From the cell containing the given text, extract its center point as (x, y) coordinate. 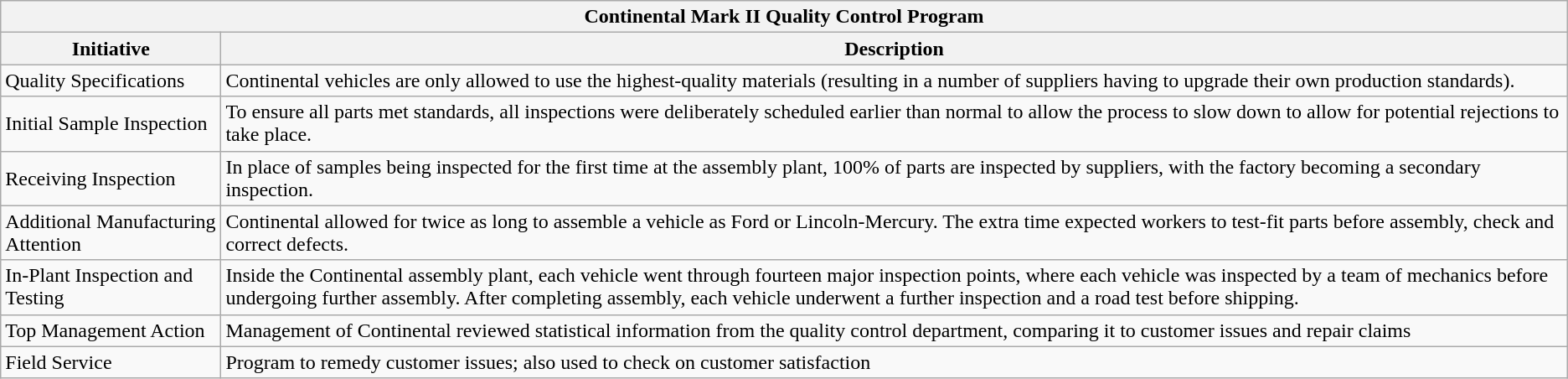
In-Plant Inspection and Testing (111, 287)
Field Service (111, 362)
Additional Manufacturing Attention (111, 233)
Receiving Inspection (111, 178)
Description (895, 49)
Continental Mark II Quality Control Program (784, 17)
Management of Continental reviewed statistical information from the quality control department, comparing it to customer issues and repair claims (895, 330)
Program to remedy customer issues; also used to check on customer satisfaction (895, 362)
Initiative (111, 49)
Initial Sample Inspection (111, 124)
Top Management Action (111, 330)
Quality Specifications (111, 80)
